Identify which cell holds the provided text, then report its (x, y) central coordinate. 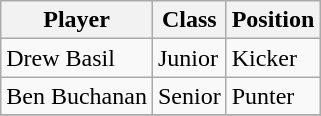
Class (189, 20)
Drew Basil (77, 58)
Junior (189, 58)
Ben Buchanan (77, 96)
Punter (273, 96)
Player (77, 20)
Position (273, 20)
Senior (189, 96)
Kicker (273, 58)
